Search for the cell housing the specified text and yield its (x, y) center coordinate. 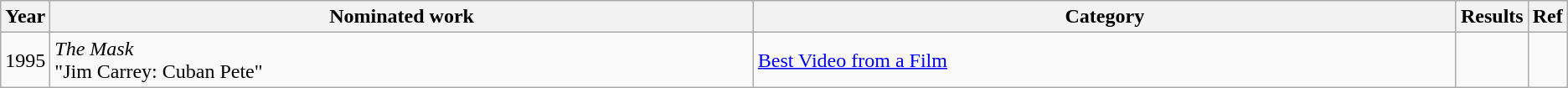
Results (1492, 17)
Year (25, 17)
The Mask"Jim Carrey: Cuban Pete" (402, 60)
Category (1104, 17)
Nominated work (402, 17)
Ref (1548, 17)
Best Video from a Film (1104, 60)
1995 (25, 60)
